Return the [X, Y] coordinate for the center point of the cell that contains the specified text.  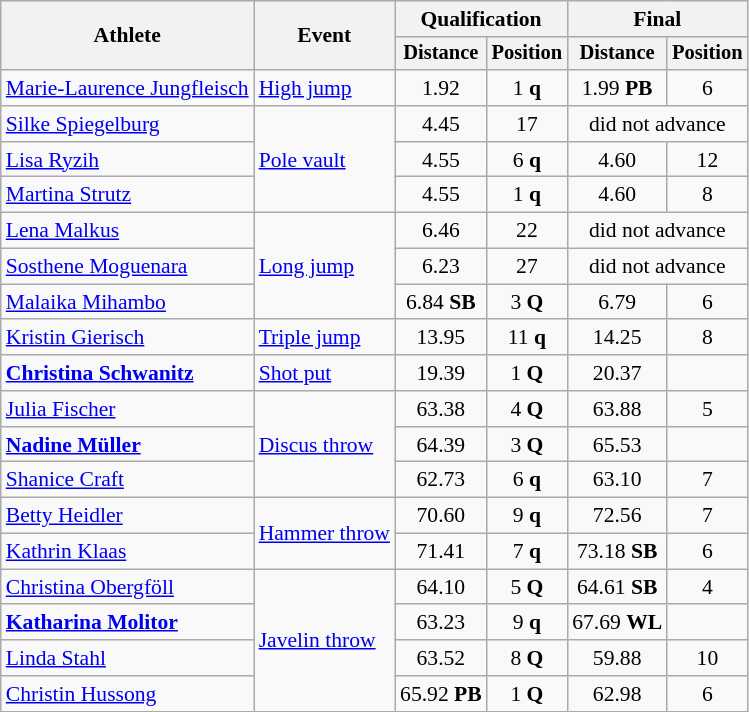
13.95 [441, 338]
Athlete [128, 36]
1.92 [441, 88]
12 [707, 160]
6.79 [617, 302]
Long jump [324, 266]
10 [707, 658]
Sosthene Moguenara [128, 267]
27 [527, 267]
Javelin throw [324, 640]
Christina Schwanitz [128, 373]
73.18 SB [617, 552]
Lisa Ryzih [128, 160]
Kristin Gierisch [128, 338]
65.53 [617, 445]
71.41 [441, 552]
6.23 [441, 267]
Shot put [324, 373]
Discus throw [324, 444]
Pole vault [324, 160]
67.69 WL [617, 623]
22 [527, 231]
14.25 [617, 338]
7 q [527, 552]
64.61 SB [617, 587]
64.10 [441, 587]
Silke Spiegelburg [128, 124]
64.39 [441, 445]
5 Q [527, 587]
62.98 [617, 694]
Julia Fischer [128, 409]
4 [707, 587]
62.73 [441, 480]
Katharina Molitor [128, 623]
8 Q [527, 658]
65.92 PB [441, 694]
4 Q [527, 409]
17 [527, 124]
Lena Malkus [128, 231]
Marie-Laurence Jungfleisch [128, 88]
20.37 [617, 373]
11 q [527, 338]
Linda Stahl [128, 658]
19.39 [441, 373]
Hammer throw [324, 534]
Betty Heidler [128, 516]
63.10 [617, 480]
Qualification [481, 19]
Triple jump [324, 338]
Event [324, 36]
6.46 [441, 231]
72.56 [617, 516]
Nadine Müller [128, 445]
Shanice Craft [128, 480]
63.23 [441, 623]
70.60 [441, 516]
Christina Obergföll [128, 587]
4.45 [441, 124]
Malaika Mihambo [128, 302]
Kathrin Klaas [128, 552]
1.99 PB [617, 88]
63.38 [441, 409]
Christin Hussong [128, 694]
High jump [324, 88]
Final [657, 19]
63.52 [441, 658]
5 [707, 409]
6.84 SB [441, 302]
63.88 [617, 409]
Martina Strutz [128, 195]
59.88 [617, 658]
